For the text-containing cell, return its midpoint in [X, Y] coordinate format. 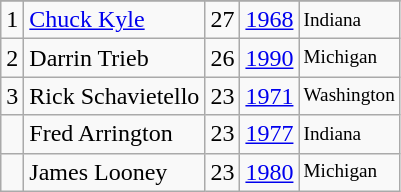
Washington [349, 96]
1 [12, 20]
3 [12, 96]
1980 [270, 172]
Rick Schavietello [114, 96]
1968 [270, 20]
Darrin Trieb [114, 58]
Chuck Kyle [114, 20]
1971 [270, 96]
Fred Arrington [114, 134]
1977 [270, 134]
2 [12, 58]
1990 [270, 58]
26 [222, 58]
27 [222, 20]
James Looney [114, 172]
